For the text-containing cell, return its midpoint in [x, y] coordinate format. 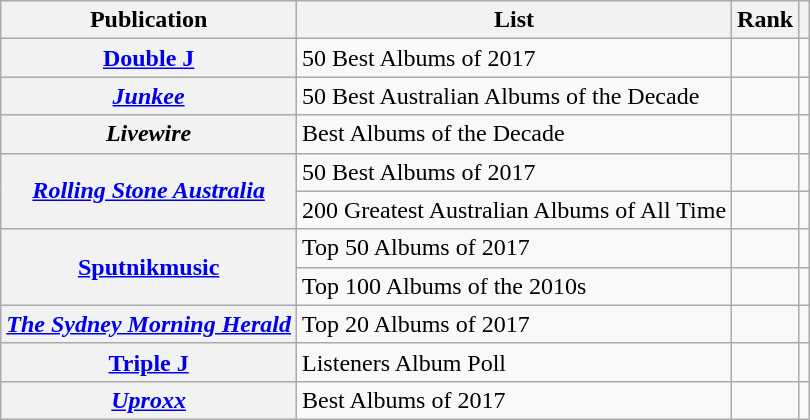
200 Greatest Australian Albums of All Time [514, 210]
Top 20 Albums of 2017 [514, 324]
Rolling Stone Australia [149, 191]
Double J [149, 58]
Top 50 Albums of 2017 [514, 248]
Top 100 Albums of the 2010s [514, 286]
Publication [149, 20]
Best Albums of 2017 [514, 400]
50 Best Australian Albums of the Decade [514, 96]
Triple J [149, 362]
Best Albums of the Decade [514, 134]
Livewire [149, 134]
Rank [766, 20]
Uproxx [149, 400]
Listeners Album Poll [514, 362]
The Sydney Morning Herald [149, 324]
Sputnikmusic [149, 267]
List [514, 20]
Junkee [149, 96]
